From the cell containing the given text, extract its center point as (X, Y) coordinate. 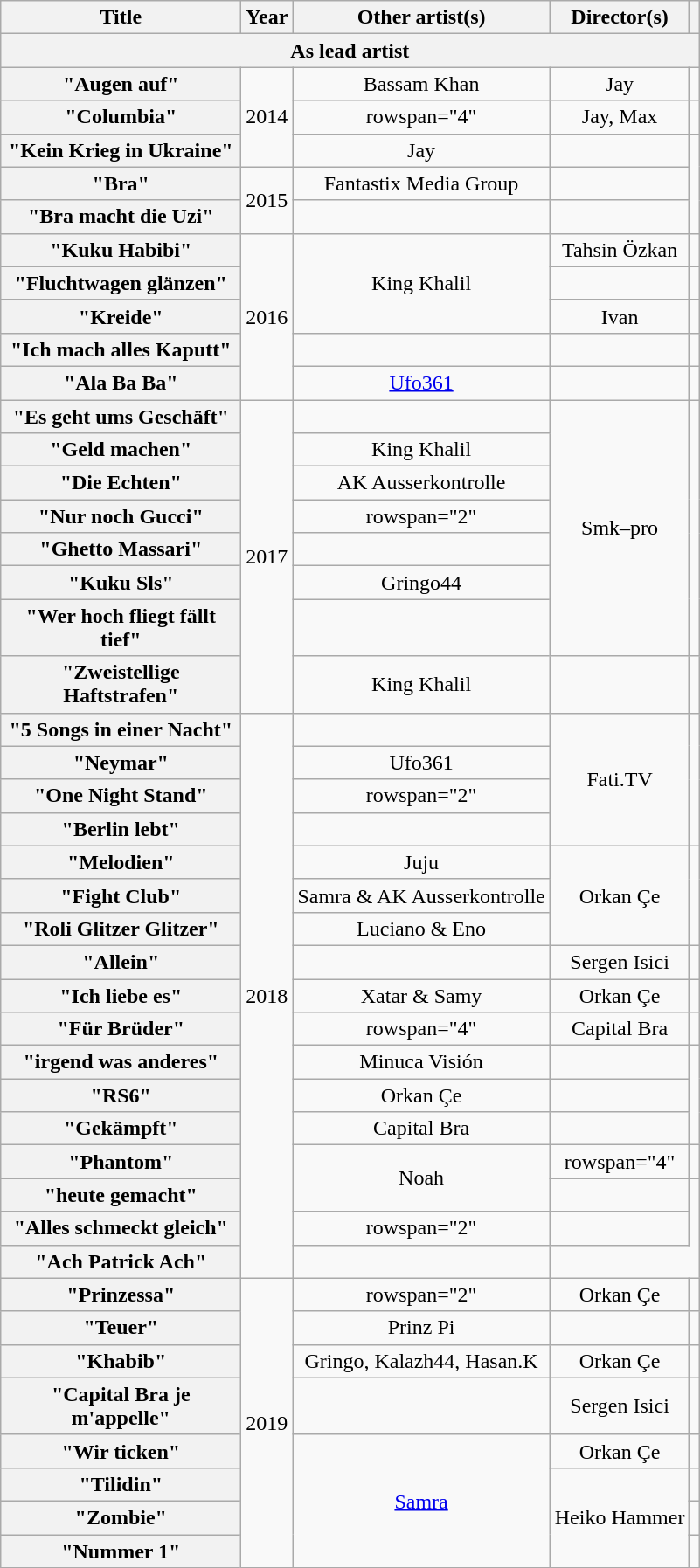
"Columbia" (121, 117)
Ivan (620, 316)
"Zombie" (121, 1517)
"Ich liebe es" (121, 995)
Fati.TV (620, 779)
Fantastix Media Group (421, 183)
"Geld machen" (121, 450)
"Allein" (121, 962)
"Nummer 1" (121, 1551)
Year (267, 17)
Heiko Hammer (620, 1517)
"Ghetto Massari" (121, 549)
"Kein Krieg in Ukraine" (121, 150)
"RS6" (121, 1095)
"5 Songs in einer Nacht" (121, 729)
Bassam Khan (421, 84)
AK Ausserkontrolle (421, 483)
"Kuku Habibi" (121, 250)
"Roli Glitzer Glitzer" (121, 929)
"Zweistellige Haftstrafen" (121, 685)
"Tilidin" (121, 1484)
"Wir ticken" (121, 1451)
2019 (267, 1423)
Tahsin Özkan (620, 250)
"Ala Ba Ba" (121, 383)
Juju (421, 862)
2018 (267, 996)
Minuca Visión (421, 1062)
"heute gemacht" (121, 1195)
"Für Brüder" (121, 1029)
"Alles schmeckt gleich" (121, 1228)
Samra (421, 1501)
"Bra macht die Uzi" (121, 217)
"Teuer" (121, 1328)
Other artist(s) (421, 17)
Xatar & Samy (421, 995)
"Gekämpft" (121, 1129)
Title (121, 17)
Prinz Pi (421, 1328)
2014 (267, 117)
2017 (267, 556)
"Kreide" (121, 316)
2015 (267, 200)
"Ach Patrick Ach" (121, 1261)
"Bra" (121, 183)
"Melodien" (121, 862)
"Fluchtwagen glänzen" (121, 283)
"Augen auf" (121, 84)
"Es geht ums Geschäft" (121, 417)
"Fight Club" (121, 895)
Noah (421, 1178)
"irgend was anderes" (121, 1062)
"Die Echten" (121, 483)
"Khabib" (121, 1361)
"Wer hoch fliegt fällt tief" (121, 627)
"Phantom" (121, 1162)
Director(s) (620, 17)
2016 (267, 316)
"Capital Bra je m'appelle" (121, 1406)
As lead artist (350, 51)
Gringo44 (421, 583)
Smk–pro (620, 528)
Gringo, Kalazh44, Hasan.K (421, 1361)
Jay, Max (620, 117)
"One Night Stand" (121, 796)
"Nur noch Gucci" (121, 516)
Luciano & Eno (421, 929)
"Kuku Sls" (121, 583)
"Berlin lebt" (121, 829)
"Prinzessa" (121, 1295)
"Ich mach alles Kaputt" (121, 349)
"Neymar" (121, 763)
Samra & AK Ausserkontrolle (421, 895)
